Capture the cell that displays the provided text and extract its [X, Y] central coordinate. 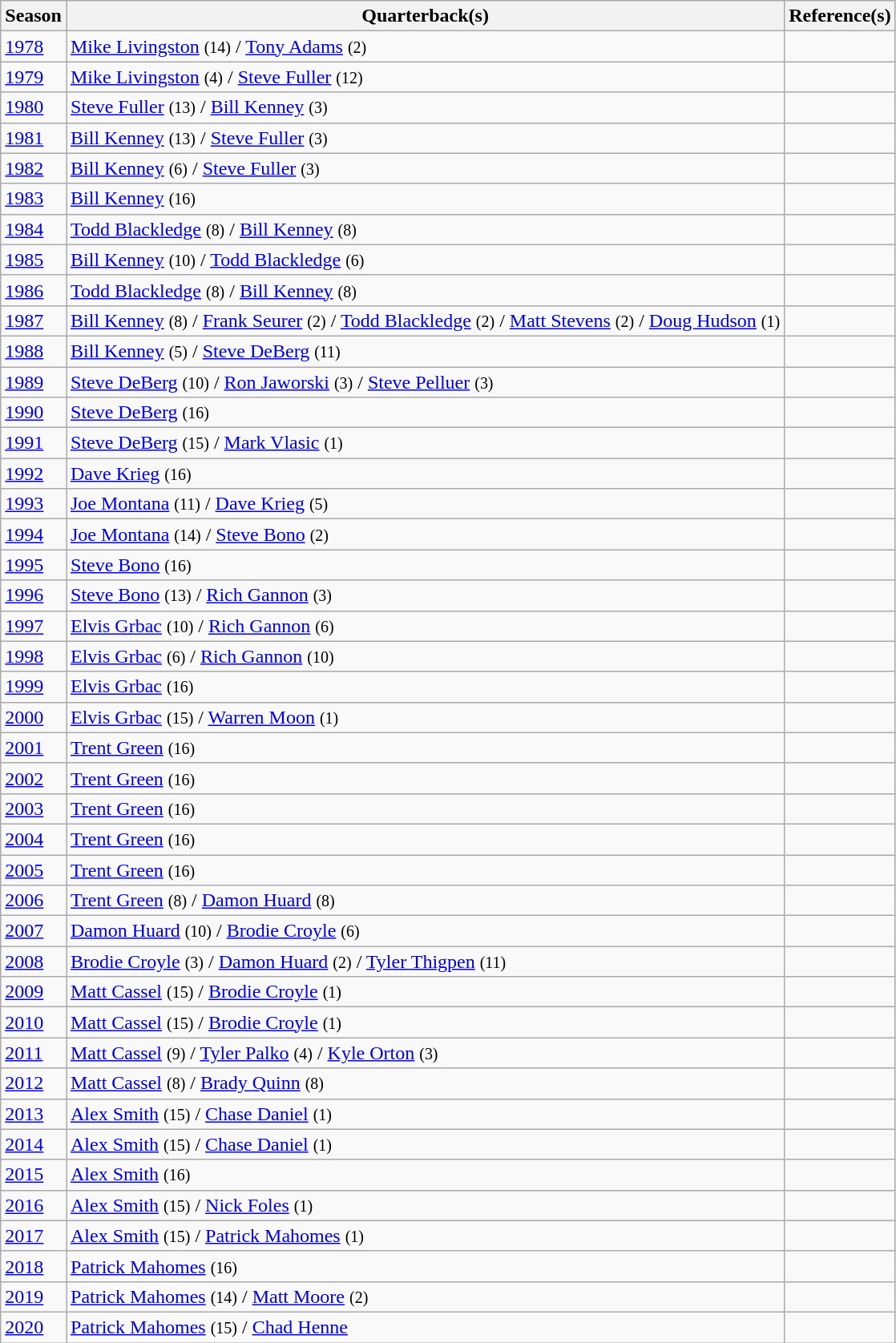
1982 [34, 168]
Alex Smith (15) / Patrick Mahomes (1) [425, 1236]
Matt Cassel (8) / Brady Quinn (8) [425, 1083]
2016 [34, 1205]
Mike Livingston (14) / Tony Adams (2) [425, 46]
2014 [34, 1144]
Bill Kenney (16) [425, 199]
1980 [34, 107]
Steve Bono (13) / Rich Gannon (3) [425, 595]
2013 [34, 1114]
Alex Smith (16) [425, 1175]
1994 [34, 534]
1991 [34, 443]
Steve DeBerg (15) / Mark Vlasic (1) [425, 443]
1983 [34, 199]
Alex Smith (15) / Nick Foles (1) [425, 1205]
2000 [34, 717]
Mike Livingston (4) / Steve Fuller (12) [425, 77]
Elvis Grbac (16) [425, 687]
2017 [34, 1236]
Joe Montana (11) / Dave Krieg (5) [425, 504]
2004 [34, 839]
Steve Fuller (13) / Bill Kenney (3) [425, 107]
2011 [34, 1053]
2012 [34, 1083]
1978 [34, 46]
Joe Montana (14) / Steve Bono (2) [425, 534]
Bill Kenney (5) / Steve DeBerg (11) [425, 351]
1993 [34, 504]
1997 [34, 626]
2020 [34, 1327]
Reference(s) [840, 16]
Patrick Mahomes (14) / Matt Moore (2) [425, 1297]
1990 [34, 413]
Elvis Grbac (10) / Rich Gannon (6) [425, 626]
1981 [34, 138]
Bill Kenney (10) / Todd Blackledge (6) [425, 260]
Trent Green (8) / Damon Huard (8) [425, 901]
1995 [34, 565]
Steve Bono (16) [425, 565]
1992 [34, 474]
Patrick Mahomes (16) [425, 1266]
2009 [34, 992]
2005 [34, 869]
1989 [34, 382]
Patrick Mahomes (15) / Chad Henne [425, 1327]
2001 [34, 748]
2006 [34, 901]
Steve DeBerg (16) [425, 413]
Elvis Grbac (15) / Warren Moon (1) [425, 717]
1988 [34, 351]
2003 [34, 809]
Brodie Croyle (3) / Damon Huard (2) / Tyler Thigpen (11) [425, 962]
2015 [34, 1175]
2019 [34, 1297]
1979 [34, 77]
Season [34, 16]
Elvis Grbac (6) / Rich Gannon (10) [425, 656]
2010 [34, 1022]
1987 [34, 321]
1999 [34, 687]
Bill Kenney (8) / Frank Seurer (2) / Todd Blackledge (2) / Matt Stevens (2) / Doug Hudson (1) [425, 321]
1986 [34, 290]
Matt Cassel (9) / Tyler Palko (4) / Kyle Orton (3) [425, 1053]
1998 [34, 656]
2007 [34, 931]
Damon Huard (10) / Brodie Croyle (6) [425, 931]
1996 [34, 595]
2002 [34, 778]
Bill Kenney (6) / Steve Fuller (3) [425, 168]
2018 [34, 1266]
Quarterback(s) [425, 16]
2008 [34, 962]
Bill Kenney (13) / Steve Fuller (3) [425, 138]
1985 [34, 260]
Steve DeBerg (10) / Ron Jaworski (3) / Steve Pelluer (3) [425, 382]
1984 [34, 229]
Dave Krieg (16) [425, 474]
